Find where the given text appears and provide that cell's center as [x, y] coordinate. 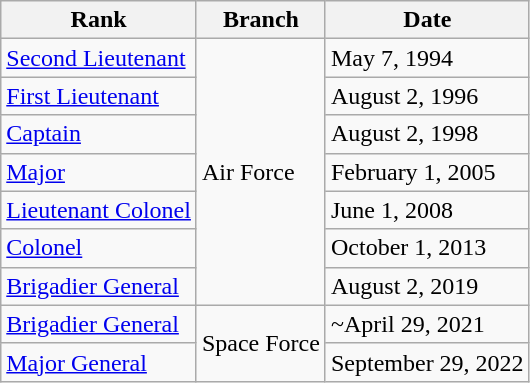
October 1, 2013 [427, 248]
June 1, 2008 [427, 210]
Date [427, 20]
February 1, 2005 [427, 172]
Rank [99, 20]
August 2, 1996 [427, 96]
Major General [99, 362]
August 2, 2019 [427, 286]
~April 29, 2021 [427, 324]
First Lieutenant [99, 96]
Branch [260, 20]
May 7, 1994 [427, 58]
Colonel [99, 248]
Space Force [260, 343]
Captain [99, 134]
Air Force [260, 172]
August 2, 1998 [427, 134]
Major [99, 172]
Lieutenant Colonel [99, 210]
September 29, 2022 [427, 362]
Second Lieutenant [99, 58]
